Extract the [x, y] coordinate from the center of the cell holding the provided text.  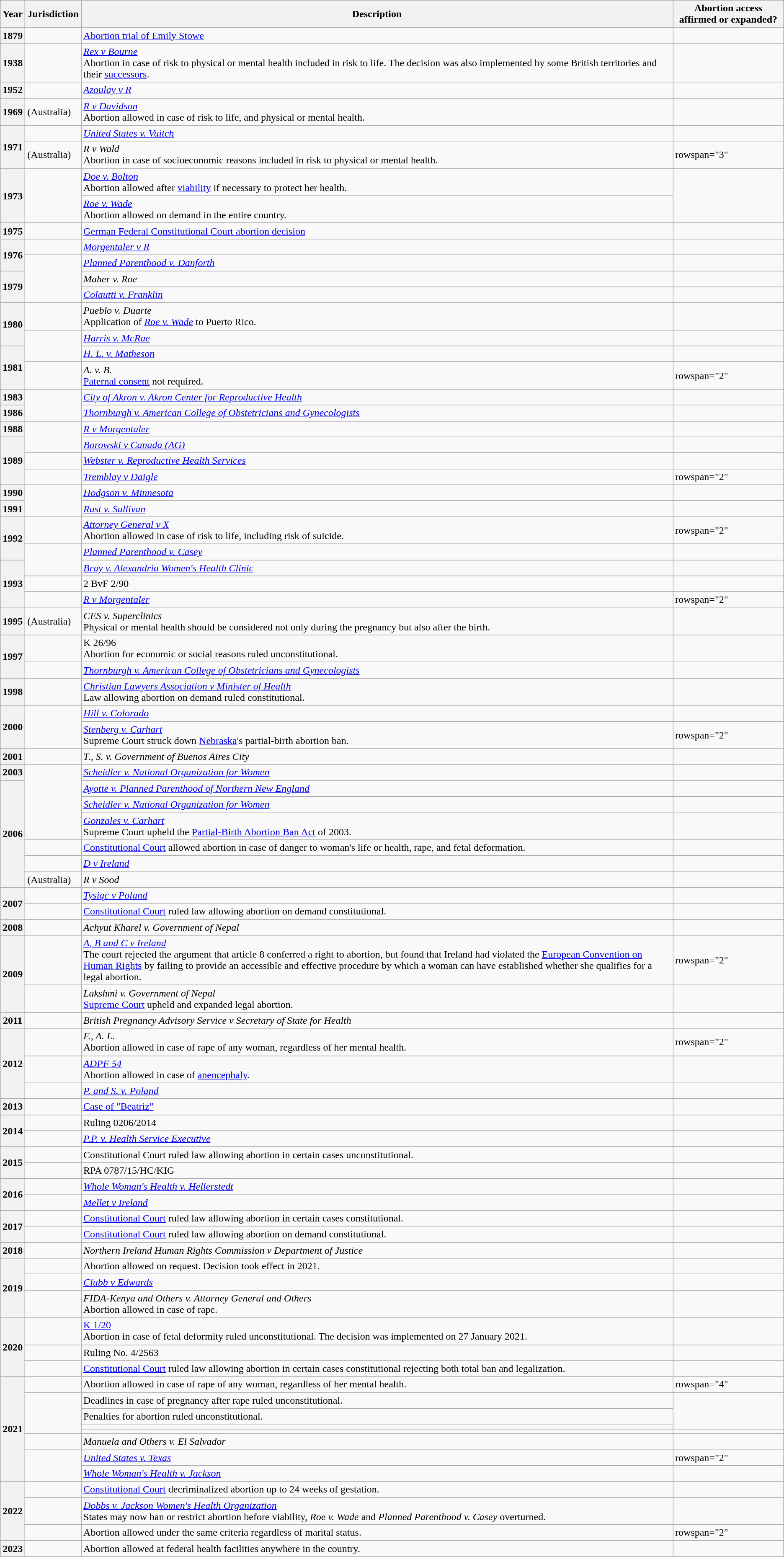
2015 [13, 1162]
Hill v. Colorado [377, 713]
United States v. Texas [377, 1457]
Abortion allowed under the same criteria regardless of marital status. [377, 1533]
Ruling No. 4/2563 [377, 1353]
Abortion allowed at federal health facilities anywhere in the country. [377, 1549]
Jurisdiction [53, 14]
2012 [13, 1064]
A. v. B.Paternal consent not required. [377, 375]
2003 [13, 772]
Gonzales v. CarhartSupreme Court upheld the Partial-Birth Abortion Ban Act of 2003. [377, 826]
CES v. SuperclinicsPhysical or mental health should be considered not only during the pregnancy but also after the birth. [377, 622]
Abortion trial of Emily Stowe [377, 36]
2009 [13, 974]
Rust v. Sullivan [377, 509]
R v DavidsonAbortion allowed in case of risk to life, and physical or mental health. [377, 111]
Deadlines in case of pregnancy after rape ruled unconstitutional. [377, 1400]
1983 [13, 397]
Harris v. McRae [377, 338]
2013 [13, 1107]
Abortion allowed in case of rape of any woman, regardless of her mental health. [377, 1384]
P.P. v. Health Service Executive [377, 1139]
H. L. v. Matheson [377, 354]
2014 [13, 1131]
RPA 0787/15/HC/KIG [377, 1170]
Bray v. Alexandria Women's Health Clinic [377, 568]
Constitutional Court ruled law allowing abortion in certain cases unconstitutional. [377, 1154]
Tysiąc v Poland [377, 896]
Constitutional Court ruled law allowing abortion in certain cases constitutional rejecting both total ban and legalization. [377, 1369]
K 1/20Abortion in case of fetal deformity ruled unconstitutional. The decision was implemented on 27 January 2021. [377, 1331]
1986 [13, 413]
Northern Ireland Human Rights Commission v Department of Justice [377, 1250]
1952 [13, 90]
1988 [13, 429]
2011 [13, 1020]
Azoulay v R [377, 90]
1980 [13, 324]
Achyut Kharel v. Government of Nepal [377, 927]
Mellet v Ireland [377, 1203]
Borowski v Canada (AG) [377, 445]
1971 [13, 147]
1990 [13, 493]
Maher v. Roe [377, 279]
1979 [13, 287]
1995 [13, 622]
1993 [13, 584]
1992 [13, 538]
1976 [13, 255]
2007 [13, 904]
FIDA-Kenya and Others v. Attorney General and OthersAbortion allowed in case of rape. [377, 1304]
1975 [13, 231]
R v WaldAbortion in case of socioeconomic reasons included in risk to physical or mental health. [377, 155]
Tremblay v Daigle [377, 477]
2019 [13, 1288]
City of Akron v. Akron Center for Reproductive Health [377, 397]
Stenberg v. CarhartSupreme Court struck down Nebraska's partial-birth abortion ban. [377, 735]
Planned Parenthood v. Danforth [377, 263]
Constitutional Court ruled law allowing abortion in certain cases constitutional. [377, 1219]
Ayotte v. Planned Parenthood of Northern New England [377, 788]
2023 [13, 1549]
Christian Lawyers Association v Minister of HealthLaw allowing abortion on demand ruled constitutional. [377, 692]
Manuela and Others v. El Salvador [377, 1441]
T., S. v. Government of Buenos Aires City [377, 757]
Doe v. BoltonAbortion allowed after viability if necessary to protect her health. [377, 182]
United States v. Vuitch [377, 133]
Year [13, 14]
German Federal Constitutional Court abortion decision [377, 231]
Abortion access affirmed or expanded? [729, 14]
F., A. L.Abortion allowed in case of rape of any woman, regardless of her mental health. [377, 1042]
R v Sood [377, 879]
Colautti v. Franklin [377, 295]
Whole Woman's Health v. Hellerstedt [377, 1186]
Ruling 0206/2014 [377, 1123]
D v Ireland [377, 863]
rowspan="4" [729, 1384]
British Pregnancy Advisory Service v Secretary of State for Health [377, 1020]
1969 [13, 111]
Lakshmi v. Government of NepalSupreme Court upheld and expanded legal abortion. [377, 999]
2017 [13, 1226]
Description [377, 14]
Hodgson v. Minnesota [377, 493]
Clubb v Edwards [377, 1282]
Constitutional Court decriminalized abortion up to 24 weeks of gestation. [377, 1490]
1973 [13, 196]
2022 [13, 1511]
1879 [13, 36]
Webster v. Reproductive Health Services [377, 461]
Penalties for abortion ruled unconstitutional. [377, 1416]
1991 [13, 509]
ADPF 54Abortion allowed in case of anencephaly. [377, 1069]
P. and S. v. Poland [377, 1091]
Case of "Beatriz" [377, 1107]
2000 [13, 727]
2 BvF 2/90 [377, 584]
2020 [13, 1347]
Constitutional Court allowed abortion in case of danger to woman's life or health, rape, and fetal deformation. [377, 847]
2001 [13, 757]
rowspan="3" [729, 155]
1997 [13, 657]
1938 [13, 63]
1981 [13, 368]
2008 [13, 927]
Planned Parenthood v. Casey [377, 552]
Attorney General v XAbortion allowed in case of risk to life, including risk of suicide. [377, 530]
Pueblo v. DuarteApplication of Roe v. Wade to Puerto Rico. [377, 317]
Whole Woman's Health v. Jackson [377, 1474]
2006 [13, 834]
Roe v. WadeAbortion allowed on demand in the entire country. [377, 209]
2021 [13, 1429]
K 26/96Abortion for economic or social reasons ruled unconstitutional. [377, 648]
1998 [13, 692]
Abortion allowed on request. Decision took effect in 2021. [377, 1266]
2018 [13, 1250]
Morgentaler v R [377, 247]
1989 [13, 461]
2016 [13, 1194]
